Return the [x, y] coordinate for the center point of the cell that contains the specified text.  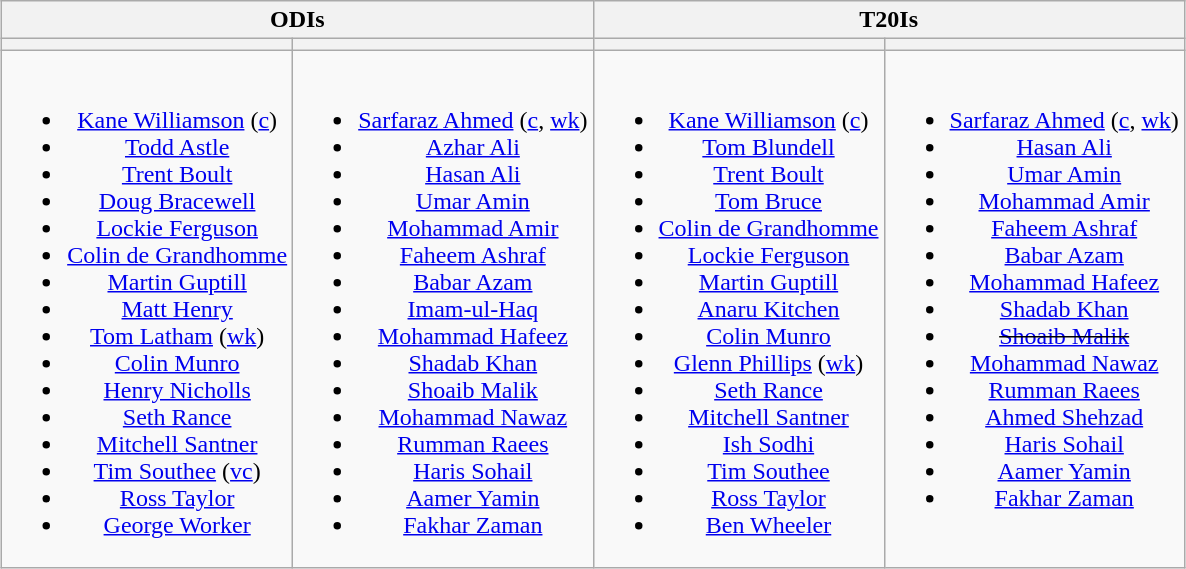
T20Is [888, 20]
ODIs [298, 20]
